From the cell containing the given text, extract its center point as (X, Y) coordinate. 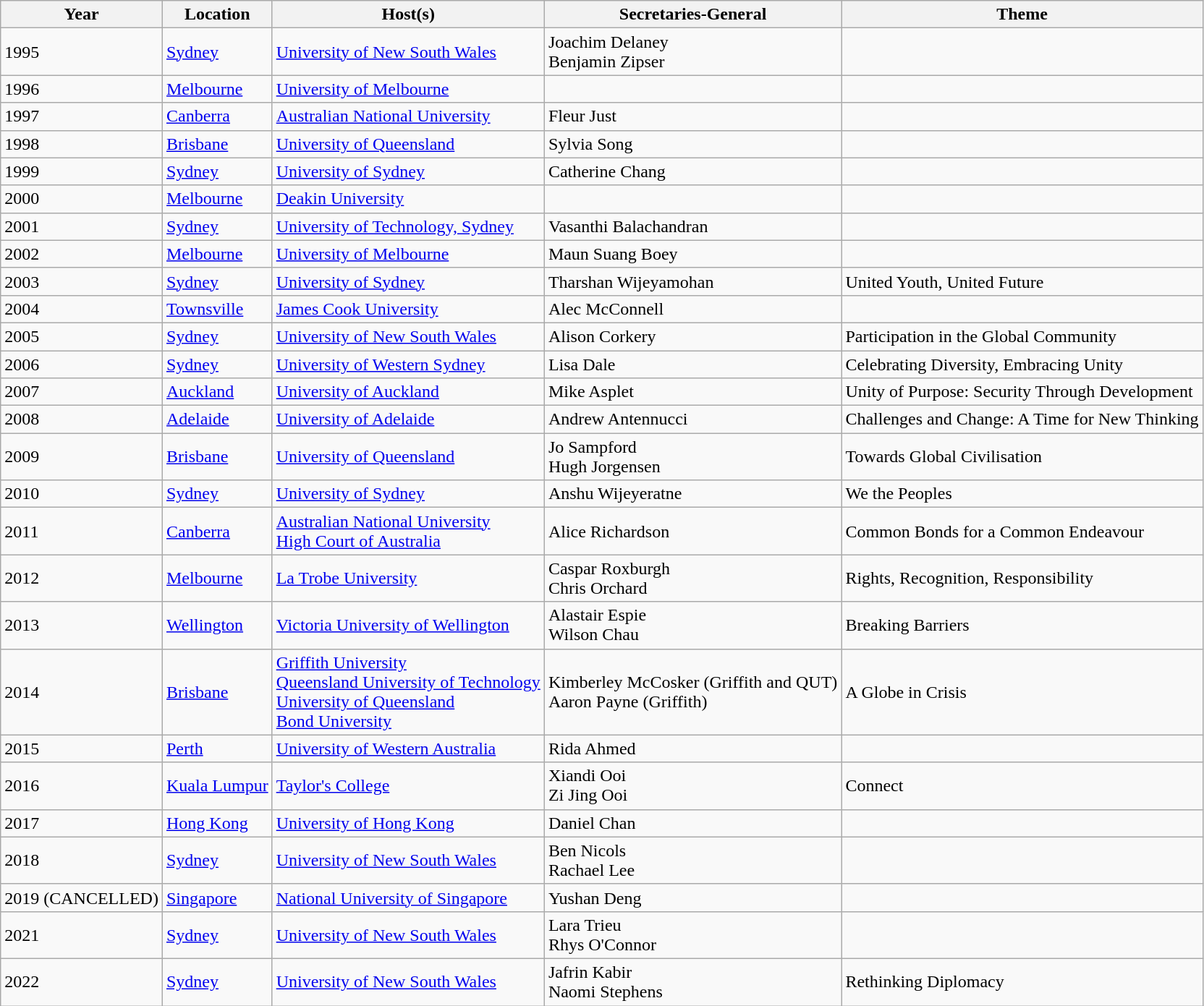
2022 (82, 982)
Challenges and Change: A Time for New Thinking (1022, 419)
Towards Global Civilisation (1022, 457)
2006 (82, 364)
James Cook University (408, 309)
2011 (82, 531)
1998 (82, 144)
Yushan Deng (693, 898)
2008 (82, 419)
1997 (82, 116)
We the Peoples (1022, 494)
University of Western Australia (408, 749)
Alastair EspieWilson Chau (693, 625)
Sylvia Song (693, 144)
Vasanthi Balachandran (693, 226)
Caspar RoxburghChris Orchard (693, 579)
Unity of Purpose: Security Through Development (1022, 392)
Lisa Dale (693, 364)
2017 (82, 823)
Deakin University (408, 199)
A Globe in Crisis (1022, 691)
Theme (1022, 14)
Griffith UniversityQueensland University of TechnologyUniversity of QueenslandBond University (408, 691)
University of Auckland (408, 392)
2000 (82, 199)
Fleur Just (693, 116)
Tharshan Wijeyamohan (693, 281)
2013 (82, 625)
Xiandi OoiZi Jing Ooi (693, 785)
Jafrin Kabir Naomi Stephens (693, 982)
2012 (82, 579)
Kimberley McCosker (Griffith and QUT)Aaron Payne (Griffith) (693, 691)
2010 (82, 494)
Adelaide (217, 419)
2021 (82, 934)
1999 (82, 171)
Rights, Recognition, Responsibility (1022, 579)
University of Hong Kong (408, 823)
2007 (82, 392)
Alice Richardson (693, 531)
La Trobe University (408, 579)
Rida Ahmed (693, 749)
Mike Asplet (693, 392)
2002 (82, 254)
Catherine Chang (693, 171)
Perth (217, 749)
2003 (82, 281)
Location (217, 14)
Year (82, 14)
University of Adelaide (408, 419)
Townsville (217, 309)
Anshu Wijeyeratne (693, 494)
Lara Trieu Rhys O'Connor (693, 934)
Ben Nicols Rachael Lee (693, 861)
Alec McConnell (693, 309)
Victoria University of Wellington (408, 625)
Breaking Barriers (1022, 625)
2009 (82, 457)
Participation in the Global Community (1022, 336)
Rethinking Diplomacy (1022, 982)
1996 (82, 89)
United Youth, United Future (1022, 281)
University of Technology, Sydney (408, 226)
National University of Singapore (408, 898)
Hong Kong (217, 823)
Wellington (217, 625)
Kuala Lumpur (217, 785)
Alison Corkery (693, 336)
Maun Suang Boey (693, 254)
Daniel Chan (693, 823)
Celebrating Diversity, Embracing Unity (1022, 364)
Australian National UniversityHigh Court of Australia (408, 531)
Australian National University (408, 116)
2005 (82, 336)
Host(s) (408, 14)
Auckland (217, 392)
Joachim DelaneyBenjamin Zipser (693, 52)
2019 (CANCELLED) (82, 898)
2004 (82, 309)
2001 (82, 226)
Common Bonds for a Common Endeavour (1022, 531)
1995 (82, 52)
University of Western Sydney (408, 364)
Andrew Antennucci (693, 419)
2016 (82, 785)
Singapore (217, 898)
Jo SampfordHugh Jorgensen (693, 457)
2015 (82, 749)
2014 (82, 691)
Taylor's College (408, 785)
Connect (1022, 785)
2018 (82, 861)
Secretaries-General (693, 14)
